Provide the [X, Y] coordinate of the cell's center where the given text is located.  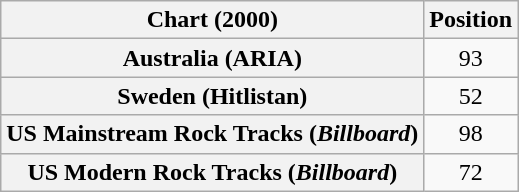
93 [471, 58]
US Modern Rock Tracks (Billboard) [212, 172]
Position [471, 20]
Chart (2000) [212, 20]
Australia (ARIA) [212, 58]
US Mainstream Rock Tracks (Billboard) [212, 134]
98 [471, 134]
Sweden (Hitlistan) [212, 96]
72 [471, 172]
52 [471, 96]
